Output the (x, y) coordinate of the center of the cell containing the given text.  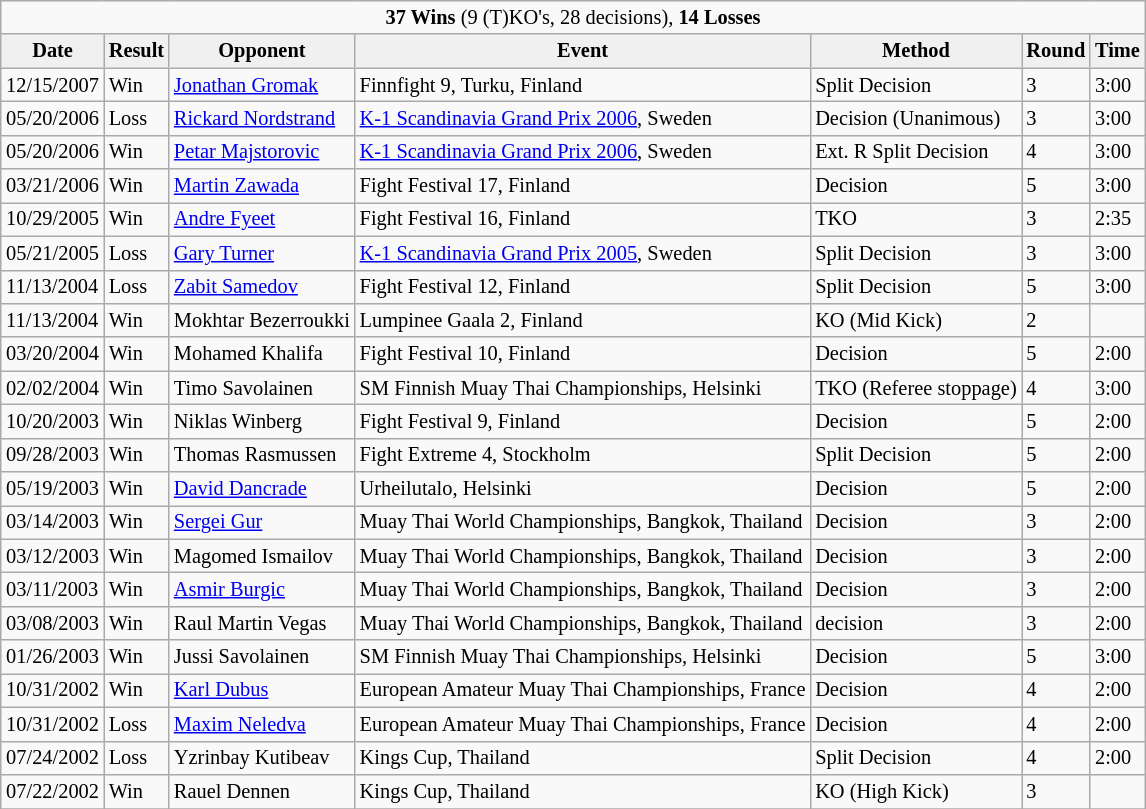
03/20/2004 (52, 354)
Gary Turner (262, 253)
KO (Mid Kick) (916, 321)
Magomed Ismailov (262, 556)
KO (High Kick) (916, 792)
Niklas Winberg (262, 422)
Result (136, 51)
Rauel Dennen (262, 792)
Urheilutalo, Helsinki (583, 489)
09/28/2003 (52, 455)
Opponent (262, 51)
01/26/2003 (52, 657)
Lumpinee Gaala 2, Finland (583, 321)
03/21/2006 (52, 186)
Sergei Gur (262, 523)
03/08/2003 (52, 624)
Maxim Neledva (262, 725)
05/19/2003 (52, 489)
07/22/2002 (52, 792)
Finnfight 9, Turku, Finland (583, 85)
2 (1056, 321)
Method (916, 51)
02/02/2004 (52, 388)
Ext. R Split Decision (916, 152)
Karl Dubus (262, 691)
Jonathan Gromak (262, 85)
Date (52, 51)
TKO (916, 220)
Fight Festival 16, Finland (583, 220)
Fight Festival 9, Finland (583, 422)
decision (916, 624)
Mokhtar Bezerroukki (262, 321)
03/14/2003 (52, 523)
10/29/2005 (52, 220)
Decision (Unanimous) (916, 119)
37 Wins (9 (T)KO's, 28 decisions), 14 Losses (572, 18)
David Dancrade (262, 489)
10/20/2003 (52, 422)
Event (583, 51)
Thomas Rasmussen (262, 455)
Time (1118, 51)
Mohamed Khalifa (262, 354)
Timo Savolainen (262, 388)
Petar Majstorovic (262, 152)
Fight Festival 12, Finland (583, 287)
Asmir Burgic (262, 590)
Fight Extreme 4, Stockholm (583, 455)
12/15/2007 (52, 85)
TKO (Referee stoppage) (916, 388)
Fight Festival 10, Finland (583, 354)
Raul Martin Vegas (262, 624)
Martin Zawada (262, 186)
Rickard Nordstrand (262, 119)
Round (1056, 51)
07/24/2002 (52, 758)
K-1 Scandinavia Grand Prix 2005, Sweden (583, 253)
Andre Fyeet (262, 220)
03/12/2003 (52, 556)
Fight Festival 17, Finland (583, 186)
Zabit Samedov (262, 287)
2:35 (1118, 220)
Yzrinbay Kutibeav (262, 758)
05/21/2005 (52, 253)
Jussi Savolainen (262, 657)
03/11/2003 (52, 590)
